Detect which cell encompasses the target text, then output its (X, Y) center coordinate. 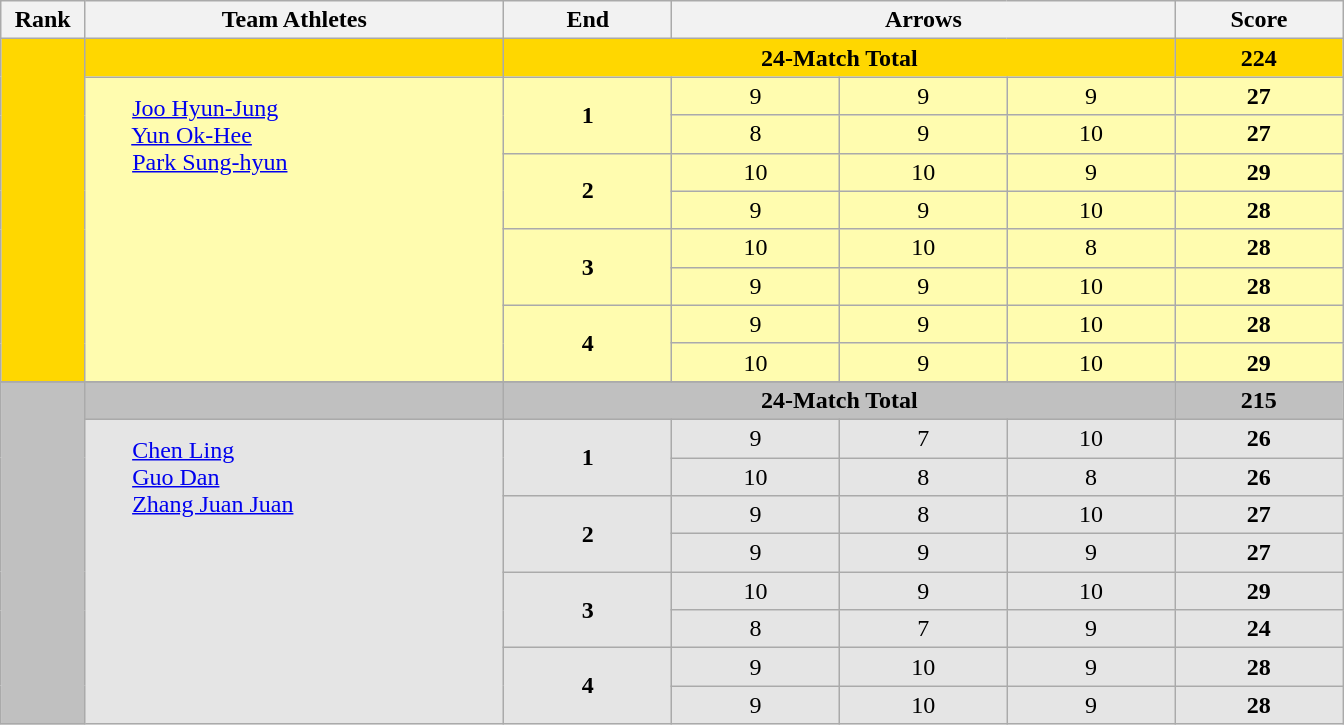
Joo Hyun-Jung Yun Ok-Hee Park Sung-hyun (294, 229)
Chen Ling Guo Dan Zhang Juan Juan (294, 571)
Team Athletes (294, 20)
215 (1259, 400)
End (588, 20)
Score (1259, 20)
Rank (43, 20)
224 (1259, 58)
Arrows (924, 20)
24 (1259, 629)
